Capture the cell that displays the provided text and extract its [x, y] central coordinate. 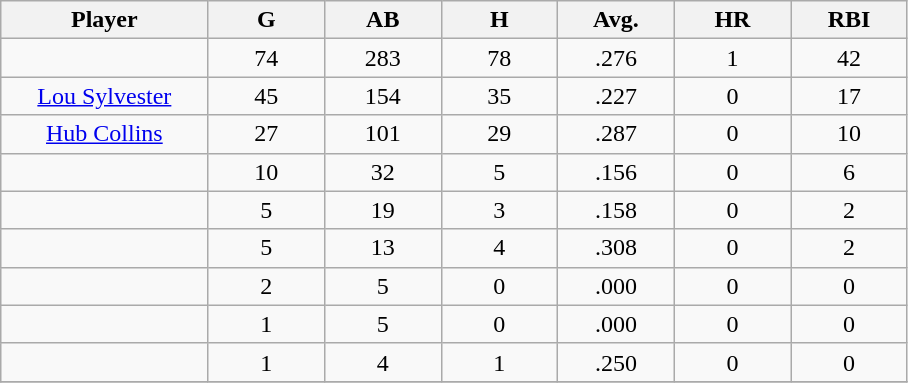
17 [850, 96]
27 [266, 134]
Hub Collins [104, 134]
74 [266, 58]
Player [104, 20]
154 [384, 96]
G [266, 20]
.156 [616, 172]
Avg. [616, 20]
13 [384, 248]
283 [384, 58]
29 [500, 134]
35 [500, 96]
78 [500, 58]
101 [384, 134]
42 [850, 58]
.308 [616, 248]
3 [500, 210]
6 [850, 172]
19 [384, 210]
.287 [616, 134]
RBI [850, 20]
.227 [616, 96]
AB [384, 20]
.276 [616, 58]
45 [266, 96]
HR [732, 20]
Lou Sylvester [104, 96]
.158 [616, 210]
.250 [616, 362]
H [500, 20]
32 [384, 172]
